For the text-containing cell, return its midpoint in (X, Y) coordinate format. 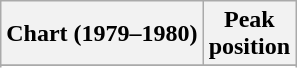
Chart (1979–1980) (102, 34)
Peakposition (249, 34)
